Scan for the cell matching the given text and deliver its [x, y] coordinate at center. 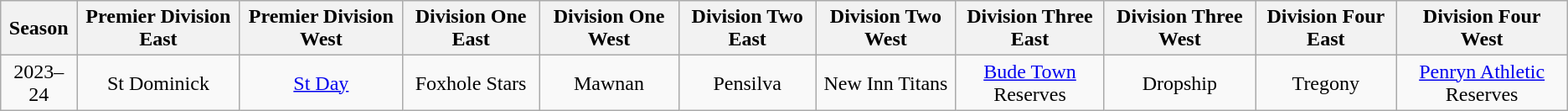
Division Two East [747, 29]
Division One East [471, 29]
Foxhole Stars [471, 82]
Premier Division West [321, 29]
Division Three West [1179, 29]
2023–24 [39, 82]
St Day [321, 82]
Mawnan [610, 82]
Division Two West [886, 29]
New Inn Titans [886, 82]
Bude Town Reserves [1030, 82]
Penryn Athletic Reserves [1482, 82]
Season [39, 29]
Tregony [1326, 82]
Division One West [610, 29]
Dropship [1179, 82]
Division Four East [1326, 29]
Division Three East [1030, 29]
Premier Division East [159, 29]
St Dominick [159, 82]
Pensilva [747, 82]
Division Four West [1482, 29]
